Find where the given text appears and provide that cell's center as [x, y] coordinate. 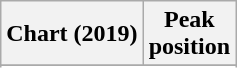
Chart (2019) [72, 34]
Peak position [189, 34]
